Return (X, Y) of the center of cell containing provided text 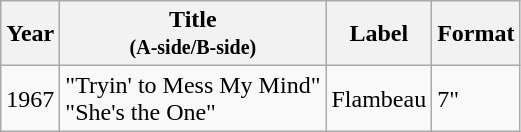
Year (30, 34)
7" (476, 98)
Flambeau (379, 98)
Title (A-side/B-side) (193, 34)
Label (379, 34)
Format (476, 34)
"Tryin' to Mess My Mind""She's the One" (193, 98)
1967 (30, 98)
